Locate the cell with the specified text and output its (x, y) center coordinate. 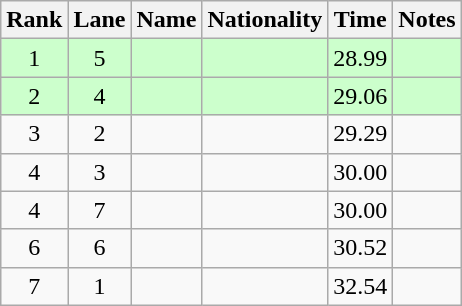
Notes (427, 20)
5 (100, 58)
Rank (34, 20)
29.06 (360, 96)
Time (360, 20)
29.29 (360, 134)
Nationality (265, 20)
28.99 (360, 58)
Lane (100, 20)
30.52 (360, 248)
32.54 (360, 286)
Name (166, 20)
